Locate the cell with the specified text and output its (X, Y) center coordinate. 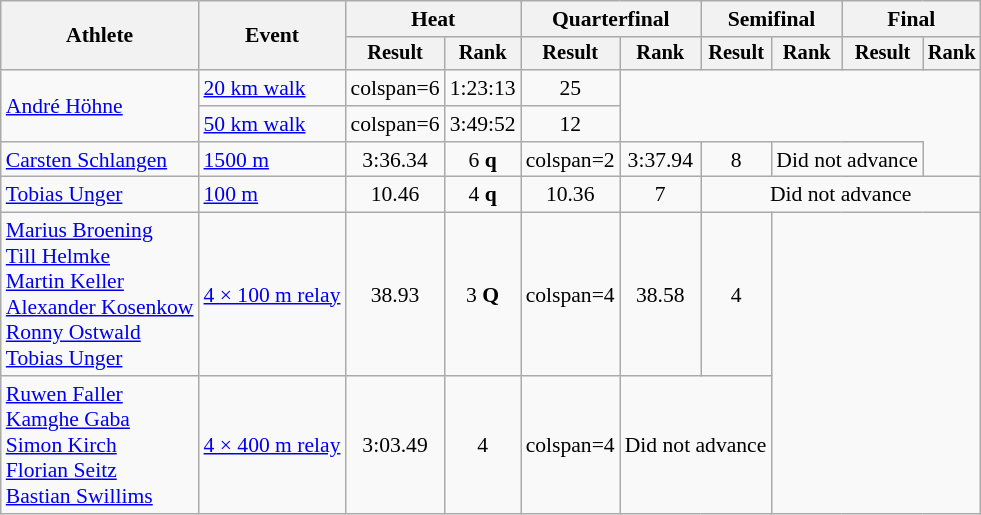
Semifinal (772, 19)
1:23:13 (483, 88)
colspan=2 (570, 160)
3:37.94 (660, 160)
10.36 (570, 195)
Ruwen FallerKamghe GabaSimon KirchFlorian SeitzBastian Swillims (100, 445)
6 q (483, 160)
Heat (434, 19)
3:03.49 (396, 445)
4 × 100 m relay (272, 294)
4 × 400 m relay (272, 445)
André Höhne (100, 106)
100 m (272, 195)
20 km walk (272, 88)
3 Q (483, 294)
38.93 (396, 294)
Marius BroeningTill HelmkeMartin KellerAlexander KosenkowRonny OstwaldTobias Unger (100, 294)
Carsten Schlangen (100, 160)
7 (660, 195)
Final (911, 19)
Event (272, 36)
12 (570, 124)
50 km walk (272, 124)
10.46 (396, 195)
38.58 (660, 294)
Quarterfinal (611, 19)
Athlete (100, 36)
Tobias Unger (100, 195)
3:49:52 (483, 124)
8 (736, 160)
1500 m (272, 160)
3:36.34 (396, 160)
4 q (483, 195)
25 (570, 88)
